From the cell containing the given text, extract its center point as [X, Y] coordinate. 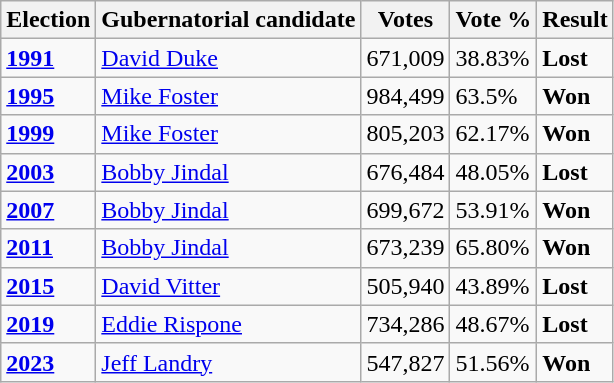
Result [575, 20]
1991 [48, 58]
38.83% [494, 58]
43.89% [494, 286]
505,940 [406, 286]
62.17% [494, 134]
671,009 [406, 58]
676,484 [406, 172]
699,672 [406, 210]
Eddie Rispone [228, 324]
Election [48, 20]
David Duke [228, 58]
Votes [406, 20]
51.56% [494, 362]
673,239 [406, 248]
48.67% [494, 324]
1999 [48, 134]
2003 [48, 172]
Vote % [494, 20]
2015 [48, 286]
David Vitter [228, 286]
547,827 [406, 362]
805,203 [406, 134]
48.05% [494, 172]
Gubernatorial candidate [228, 20]
984,499 [406, 96]
1995 [48, 96]
2023 [48, 362]
2019 [48, 324]
63.5% [494, 96]
65.80% [494, 248]
Jeff Landry [228, 362]
2011 [48, 248]
53.91% [494, 210]
734,286 [406, 324]
2007 [48, 210]
